Return the [X, Y] coordinate for the center point of the cell that contains the specified text.  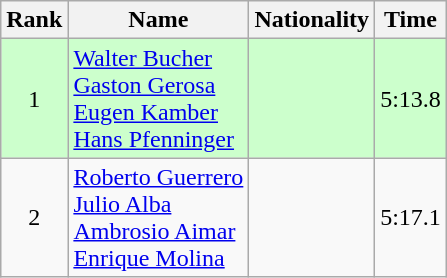
5:17.1 [411, 218]
1 [34, 98]
Time [411, 20]
Nationality [312, 20]
Roberto GuerreroJulio AlbaAmbrosio AimarEnrique Molina [158, 218]
Name [158, 20]
Walter BucherGaston GerosaEugen KamberHans Pfenninger [158, 98]
5:13.8 [411, 98]
2 [34, 218]
Rank [34, 20]
